From the cell containing the given text, extract its center point as [X, Y] coordinate. 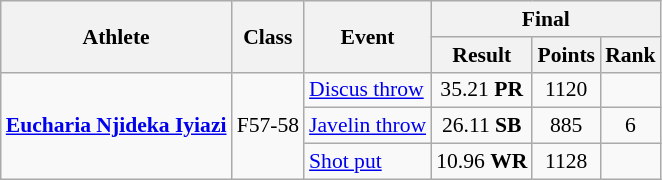
1120 [566, 90]
35.21 PR [482, 90]
Result [482, 55]
Points [566, 55]
Rank [630, 55]
Discus throw [368, 90]
1128 [566, 162]
Class [268, 36]
Eucharia Njideka Iyiazi [116, 126]
885 [566, 126]
Athlete [116, 36]
6 [630, 126]
Shot put [368, 162]
Event [368, 36]
F57-58 [268, 126]
Javelin throw [368, 126]
26.11 SB [482, 126]
Final [546, 19]
10.96 WR [482, 162]
